Detect which cell encompasses the target text, then output its (X, Y) center coordinate. 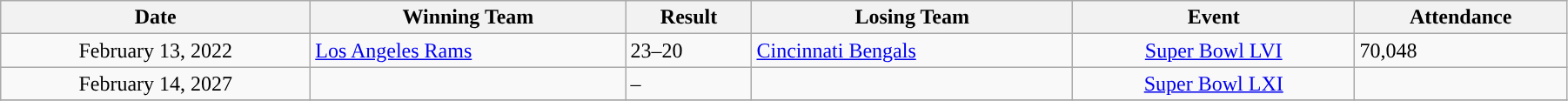
Losing Team (912, 17)
Result (689, 17)
– (689, 84)
70,048 (1461, 50)
Winning Team (468, 17)
February 13, 2022 (156, 50)
Cincinnati Bengals (912, 50)
Super Bowl LVI (1214, 50)
Event (1214, 17)
Date (156, 17)
Super Bowl LXI (1214, 84)
February 14, 2027 (156, 84)
Attendance (1461, 17)
23–20 (689, 50)
Los Angeles Rams (468, 50)
